Scan for the cell matching the given text and deliver its (X, Y) coordinate at center. 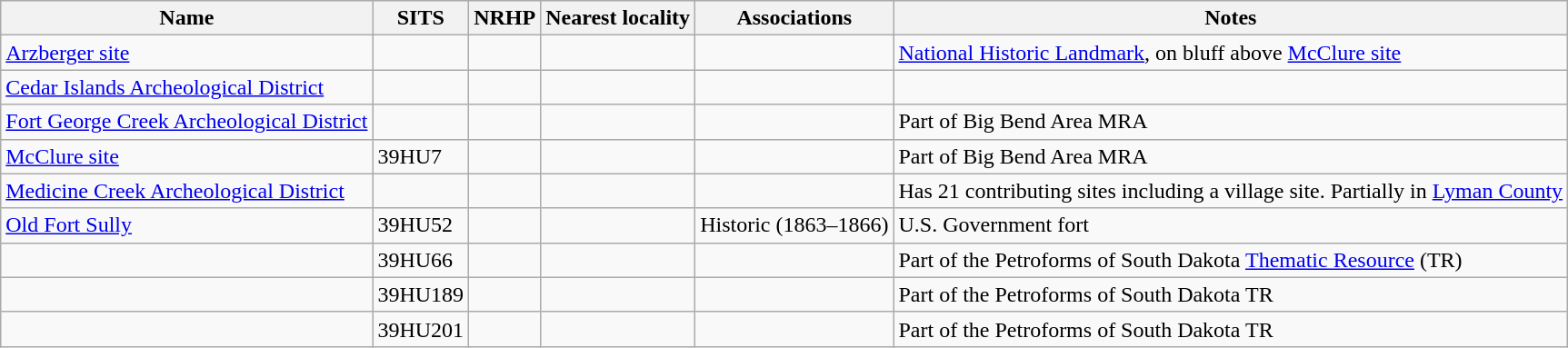
Has 21 contributing sites including a village site. Partially in Lyman County (1231, 191)
Name (187, 18)
39HU201 (421, 329)
Part of the Petroforms of South Dakota Thematic Resource (TR) (1231, 260)
Arzberger site (187, 53)
Associations (794, 18)
Notes (1231, 18)
Fort George Creek Archeological District (187, 122)
39HU66 (421, 260)
SITS (421, 18)
Historic (1863–1866) (794, 225)
39HU52 (421, 225)
Medicine Creek Archeological District (187, 191)
NRHP (505, 18)
Cedar Islands Archeological District (187, 87)
Old Fort Sully (187, 225)
39HU189 (421, 294)
McClure site (187, 156)
39HU7 (421, 156)
National Historic Landmark, on bluff above McClure site (1231, 53)
U.S. Government fort (1231, 225)
Nearest locality (618, 18)
